Extract the [X, Y] coordinate from the center of the cell holding the provided text.  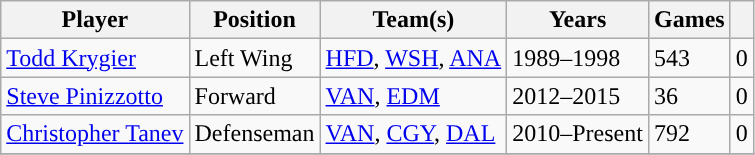
Defenseman [254, 134]
Left Wing [254, 58]
Christopher Tanev [95, 134]
543 [689, 58]
Years [578, 20]
36 [689, 96]
HFD, WSH, ANA [414, 58]
Games [689, 20]
Todd Krygier [95, 58]
2012–2015 [578, 96]
Steve Pinizzotto [95, 96]
Player [95, 20]
VAN, CGY, DAL [414, 134]
1989–1998 [578, 58]
Position [254, 20]
VAN, EDM [414, 96]
792 [689, 134]
Team(s) [414, 20]
Forward [254, 96]
2010–Present [578, 134]
